Search for the cell housing the specified text and yield its [X, Y] center coordinate. 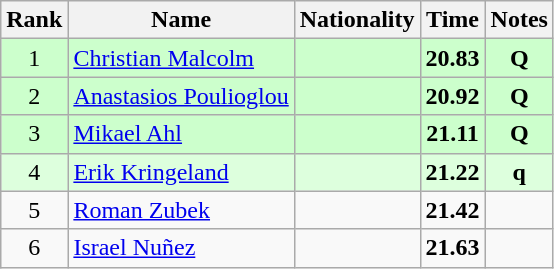
Notes [519, 20]
4 [34, 172]
3 [34, 134]
Christian Malcolm [181, 58]
21.11 [452, 134]
21.42 [452, 210]
Nationality [357, 20]
Erik Kringeland [181, 172]
6 [34, 248]
q [519, 172]
20.83 [452, 58]
Israel Nuñez [181, 248]
Roman Zubek [181, 210]
2 [34, 96]
5 [34, 210]
Time [452, 20]
Rank [34, 20]
Anastasios Poulioglou [181, 96]
20.92 [452, 96]
1 [34, 58]
21.22 [452, 172]
Mikael Ahl [181, 134]
Name [181, 20]
21.63 [452, 248]
